Find where the given text appears and provide that cell's center as [x, y] coordinate. 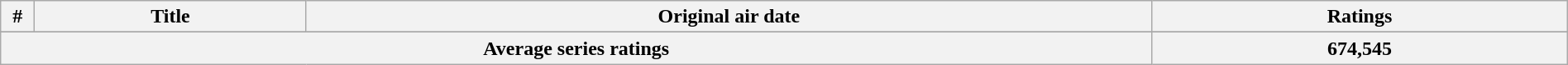
Ratings [1360, 17]
674,545 [1360, 48]
Original air date [729, 17]
Title [170, 17]
Average series ratings [576, 48]
# [18, 17]
